Identify which cell holds the provided text, then report its [X, Y] central coordinate. 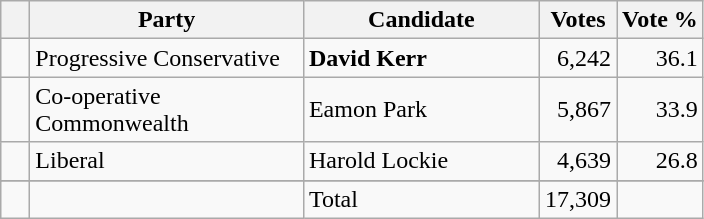
Co-operative Commonwealth [167, 110]
Vote % [660, 20]
Votes [578, 20]
Party [167, 20]
26.8 [660, 161]
Total [421, 199]
David Kerr [421, 58]
5,867 [578, 110]
6,242 [578, 58]
17,309 [578, 199]
33.9 [660, 110]
36.1 [660, 58]
Candidate [421, 20]
4,639 [578, 161]
Harold Lockie [421, 161]
Eamon Park [421, 110]
Progressive Conservative [167, 58]
Liberal [167, 161]
